Pinpoint the cell where the given text exists, returning its [x, y] midpoint coordinate. 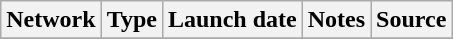
Network [51, 20]
Notes [336, 20]
Launch date [232, 20]
Source [412, 20]
Type [132, 20]
